Provide the (X, Y) coordinate of the cell's center where the given text is located.  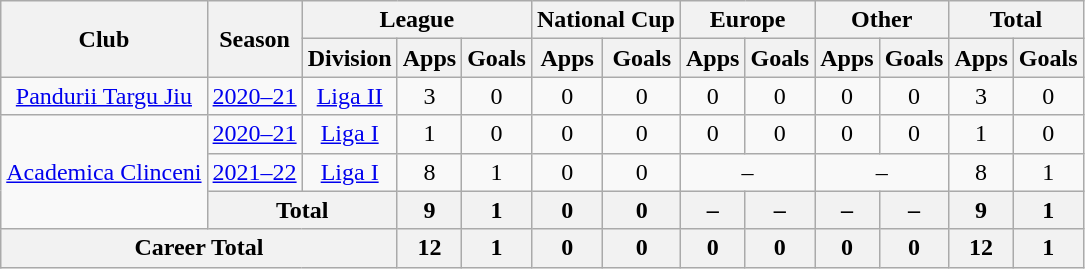
Academica Clinceni (104, 172)
Club (104, 39)
Season (254, 39)
Europe (748, 20)
2021–22 (254, 172)
Other (882, 20)
League (416, 20)
Pandurii Targu Jiu (104, 96)
National Cup (606, 20)
Career Total (199, 248)
Division (350, 58)
Liga II (350, 96)
